Pinpoint the cell where the given text exists, returning its [X, Y] midpoint coordinate. 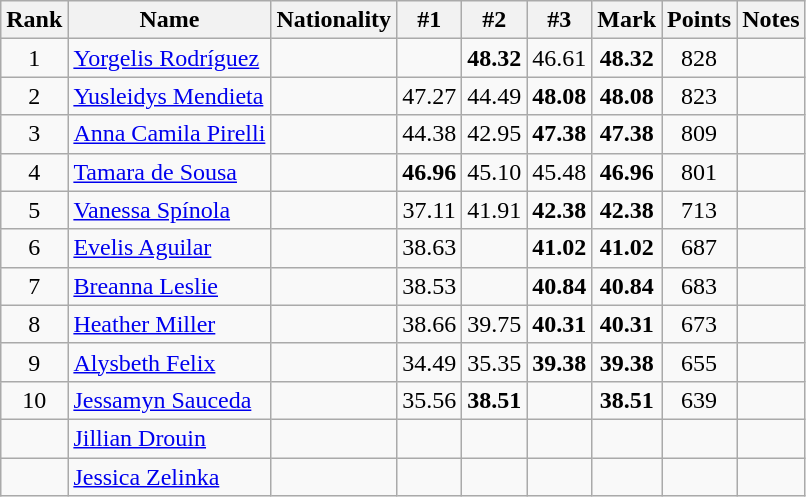
Jessica Zelinka [170, 477]
Tamara de Sousa [170, 172]
45.48 [560, 172]
Evelis Aguilar [170, 248]
#1 [430, 20]
Mark [627, 20]
Rank [34, 20]
823 [700, 96]
801 [700, 172]
38.63 [430, 248]
7 [34, 286]
9 [34, 362]
Heather Miller [170, 324]
Yorgelis Rodríguez [170, 58]
828 [700, 58]
44.38 [430, 134]
Nationality [334, 20]
41.91 [494, 210]
44.49 [494, 96]
6 [34, 248]
655 [700, 362]
Points [700, 20]
#2 [494, 20]
35.56 [430, 400]
Name [170, 20]
673 [700, 324]
Vanessa Spínola [170, 210]
Jillian Drouin [170, 438]
Anna Camila Pirelli [170, 134]
687 [700, 248]
809 [700, 134]
2 [34, 96]
713 [700, 210]
Notes [771, 20]
46.61 [560, 58]
639 [700, 400]
5 [34, 210]
Jessamyn Sauceda [170, 400]
10 [34, 400]
Breanna Leslie [170, 286]
47.27 [430, 96]
Yusleidys Mendieta [170, 96]
683 [700, 286]
Alysbeth Felix [170, 362]
3 [34, 134]
37.11 [430, 210]
45.10 [494, 172]
8 [34, 324]
42.95 [494, 134]
38.66 [430, 324]
38.53 [430, 286]
39.75 [494, 324]
1 [34, 58]
#3 [560, 20]
4 [34, 172]
35.35 [494, 362]
34.49 [430, 362]
